Search for the cell housing the specified text and yield its (X, Y) center coordinate. 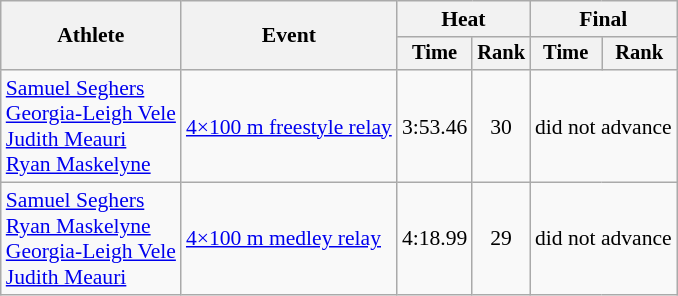
Athlete (91, 36)
Final (604, 19)
29 (501, 239)
Samuel SeghersRyan MaskelyneGeorgia-Leigh VeleJudith Meauri (91, 239)
4:18.99 (434, 239)
Heat (464, 19)
4×100 m medley relay (289, 239)
Event (289, 36)
3:53.46 (434, 126)
30 (501, 126)
Samuel SeghersGeorgia-Leigh VeleJudith MeauriRyan Maskelyne (91, 126)
4×100 m freestyle relay (289, 126)
